Output the [X, Y] coordinate of the center of the cell containing the given text.  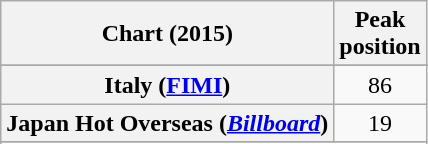
86 [380, 85]
Peakposition [380, 34]
Italy (FIMI) [168, 85]
Chart (2015) [168, 34]
19 [380, 123]
Japan Hot Overseas (Billboard) [168, 123]
